Find where the given text appears and provide that cell's center as [x, y] coordinate. 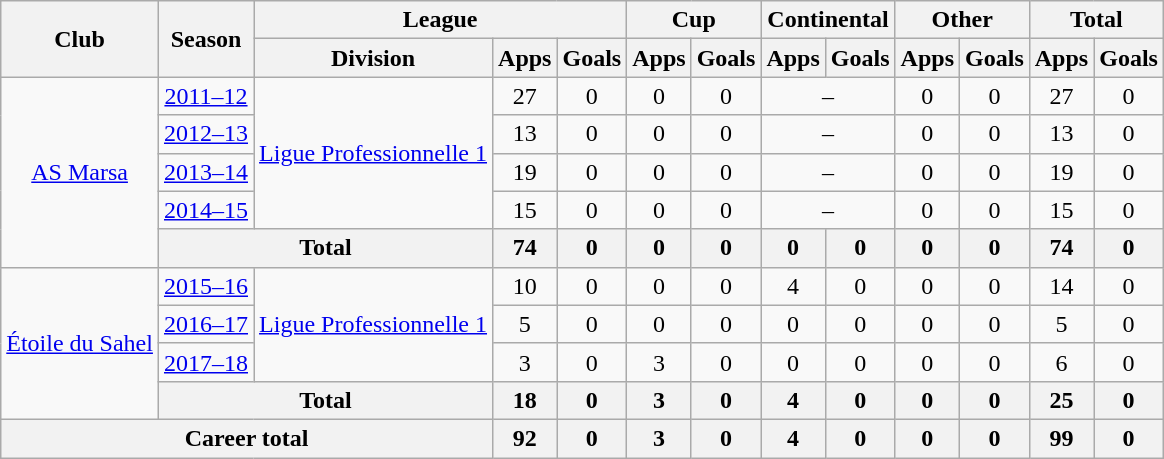
18 [525, 400]
Season [206, 39]
2015–16 [206, 286]
2013–14 [206, 172]
2014–15 [206, 210]
25 [1061, 400]
2011–12 [206, 96]
Career total [247, 438]
10 [525, 286]
Cup [694, 20]
Club [80, 39]
AS Marsa [80, 172]
6 [1061, 362]
Étoile du Sahel [80, 343]
2012–13 [206, 134]
Division [374, 58]
99 [1061, 438]
2016–17 [206, 324]
League [440, 20]
2017–18 [206, 362]
Other [962, 20]
14 [1061, 286]
92 [525, 438]
Continental [828, 20]
